Pinpoint the cell where the given text exists, returning its [X, Y] midpoint coordinate. 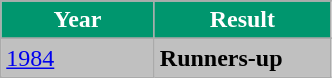
Year [78, 20]
1984 [78, 58]
Runners-up [242, 58]
Result [242, 20]
